Output the [X, Y] coordinate of the center of the cell containing the given text.  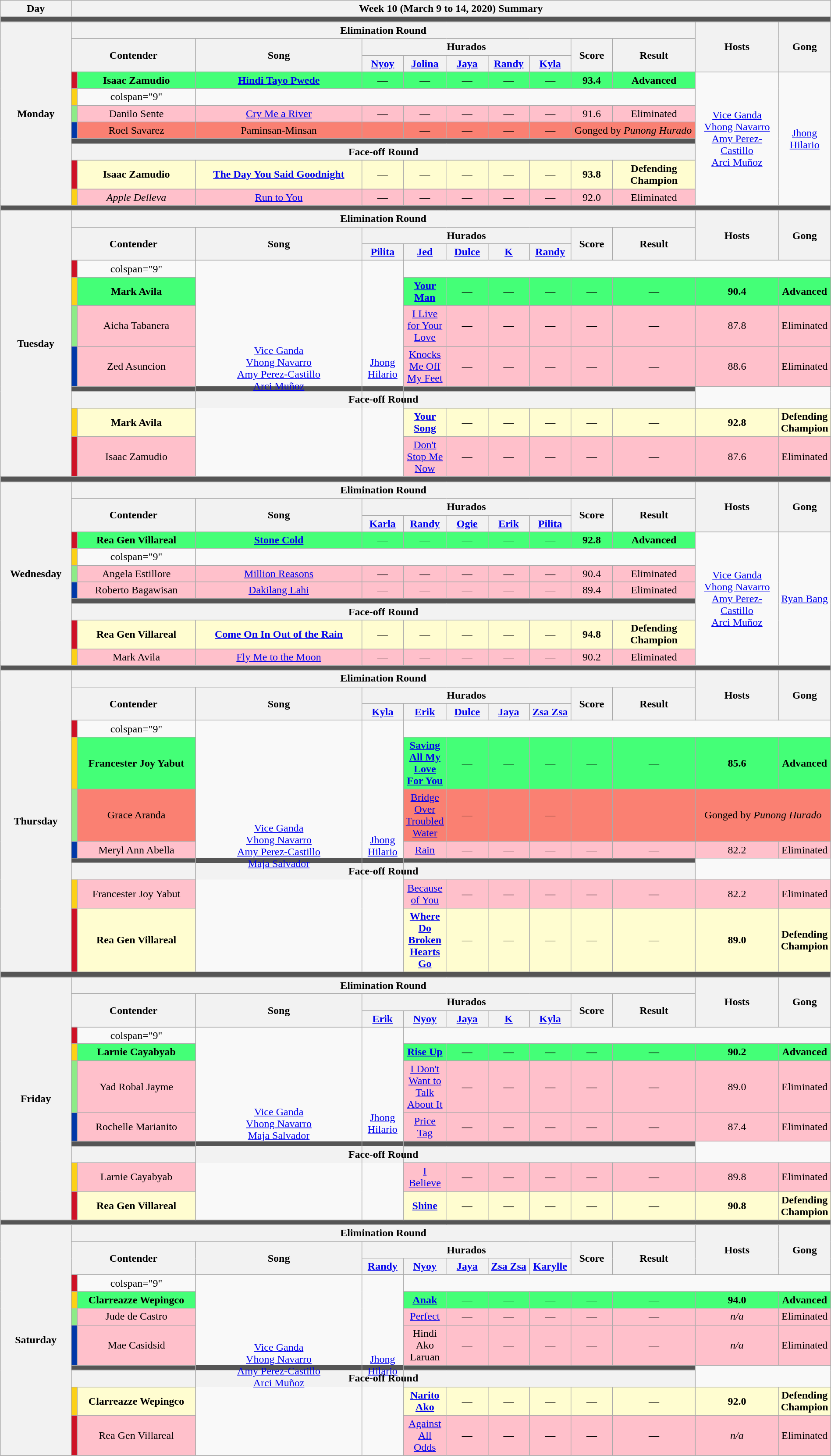
Roberto Bagawisan [137, 590]
Rise Up [425, 1052]
Perfect [425, 1317]
Saturday [36, 1340]
Jed [425, 252]
Narito Ako [425, 1401]
I Don't Want to Talk About It [425, 1087]
Thursday [36, 821]
Danilo Sente [137, 114]
Week 10 (March 9 to 14, 2020) Summary [451, 9]
Day [36, 9]
Ryan Bang [805, 599]
Roel Savarez [137, 130]
Knocks Me Off My Feet [425, 366]
Tuesday [36, 344]
Wednesday [36, 574]
Meryl Ann Abella [137, 849]
88.6 [737, 366]
89.4 [592, 590]
Vice GandaVhong NavarroAmy Perez-CastilloMaja Salvador [279, 846]
Your Man [425, 291]
Yad Robal Jayme [137, 1087]
87.8 [737, 326]
Bridge Over Troubled Water [425, 815]
Your Song [425, 422]
Grace Aranda [137, 815]
Apple Delleva [137, 197]
Fly Me to the Moon [279, 657]
85.6 [737, 763]
Million Reasons [279, 574]
Saving All My Love For You [425, 763]
Price Tag [425, 1127]
Vice GandaVhong NavarroMaja Salvador [279, 1124]
Where Do Broken Hearts Go [425, 940]
The Day You Said Goodnight [279, 175]
Stone Cold [279, 540]
Against All Odds [425, 1435]
Anak [425, 1300]
Karylle [550, 1267]
I Believe [425, 1177]
Rochelle Marianito [137, 1127]
Rain [425, 849]
I Live for Your Love [425, 326]
Jude de Castro [137, 1317]
Paminsan-Minsan [279, 130]
89.8 [737, 1177]
Karla [382, 523]
Angela Estillore [137, 574]
Mae Casidsid [137, 1345]
94.8 [592, 634]
Cry Me a River [279, 114]
87.6 [737, 457]
Ogie [467, 523]
Hindi Tayo Pwede [279, 80]
94.0 [737, 1300]
Because of You [425, 894]
Aicha Tabanera [137, 326]
91.6 [592, 114]
Friday [36, 1099]
Jolina [425, 64]
Shine [425, 1205]
90.8 [737, 1205]
Hindi Ako Laruan [425, 1345]
Don't Stop Me Now [425, 457]
Zed Asuncion [137, 366]
Come On In Out of the Rain [279, 634]
93.4 [592, 80]
Run to You [279, 197]
Dakilang Lahi [279, 590]
Monday [36, 114]
87.4 [737, 1127]
93.8 [592, 175]
